From the cell containing the given text, extract its center point as (X, Y) coordinate. 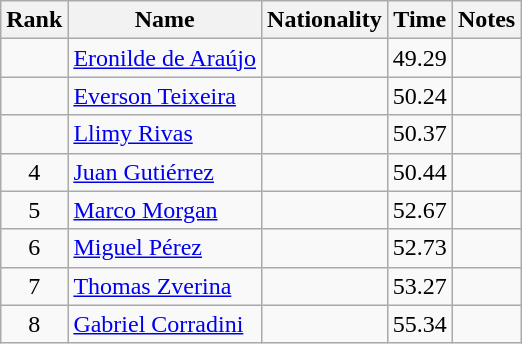
55.34 (420, 324)
Time (420, 20)
8 (34, 324)
4 (34, 172)
Rank (34, 20)
50.44 (420, 172)
7 (34, 286)
53.27 (420, 286)
Juan Gutiérrez (165, 172)
Miguel Pérez (165, 248)
Thomas Zverina (165, 286)
6 (34, 248)
Marco Morgan (165, 210)
50.37 (420, 134)
Everson Teixeira (165, 96)
Llimy Rivas (165, 134)
52.73 (420, 248)
49.29 (420, 58)
Eronilde de Araújo (165, 58)
Nationality (325, 20)
Name (165, 20)
52.67 (420, 210)
Notes (486, 20)
Gabriel Corradini (165, 324)
50.24 (420, 96)
5 (34, 210)
